Find where the given text appears and provide that cell's center as (x, y) coordinate. 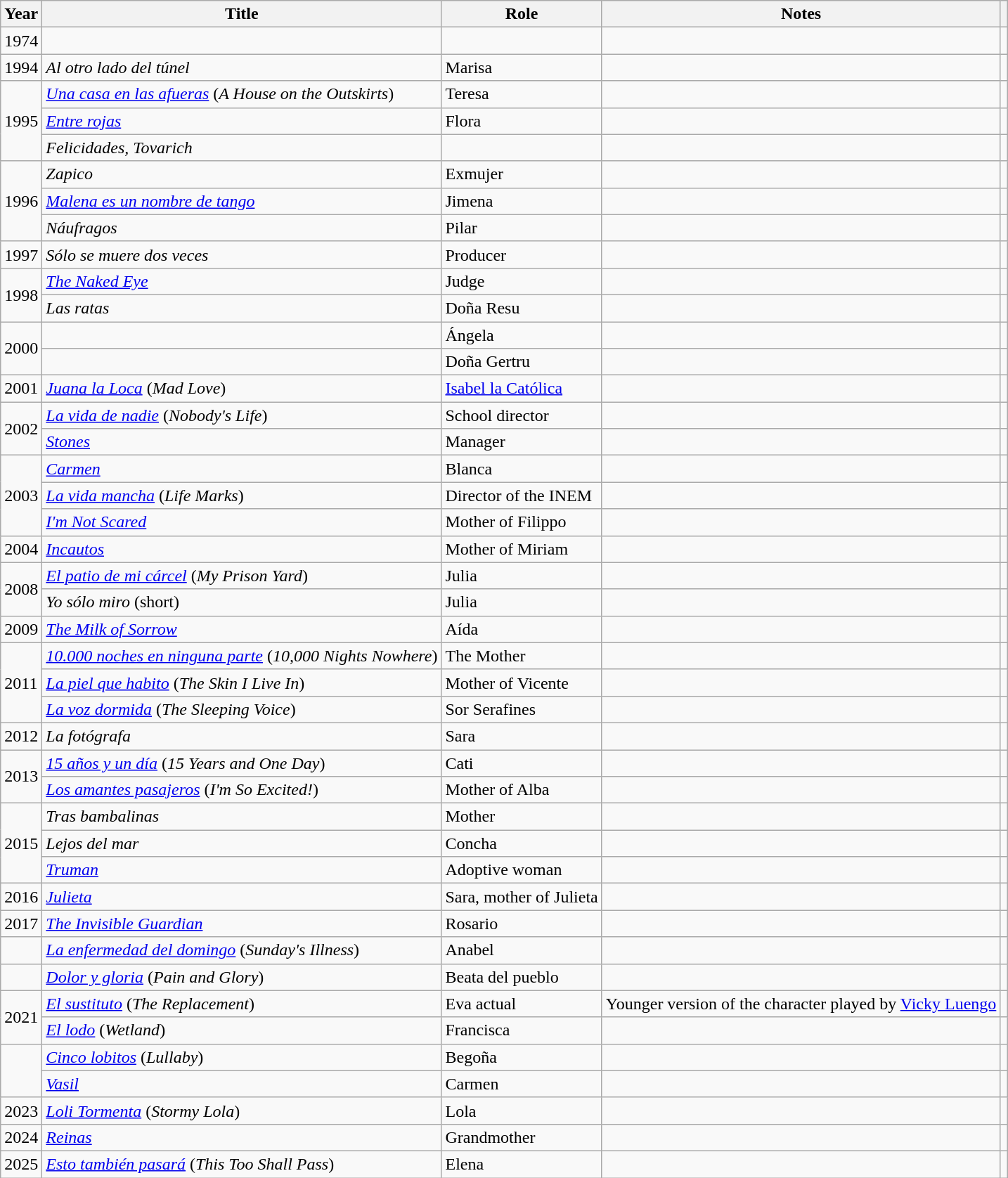
Concha (522, 843)
Aída (522, 629)
Tras bambalinas (242, 817)
Esto también pasará (This Too Shall Pass) (242, 1164)
Marisa (522, 67)
Stones (242, 442)
2009 (21, 629)
1996 (21, 201)
Isabel la Católica (522, 389)
Al otro lado del túnel (242, 67)
School director (522, 415)
2015 (21, 843)
Jimena (522, 201)
2008 (21, 589)
Role (522, 14)
Judge (522, 281)
La vida de nadie (Nobody's Life) (242, 415)
La enfermedad del domingo (Sunday's Illness) (242, 950)
Vasil (242, 1084)
1995 (21, 121)
Francisca (522, 1030)
Director of the INEM (522, 496)
The Invisible Guardian (242, 924)
I'm Not Scared (242, 522)
The Milk of Sorrow (242, 629)
Ángela (522, 335)
Las ratas (242, 308)
Rosario (522, 924)
Mother of Miriam (522, 549)
Julieta (242, 897)
Producer (522, 254)
Felicidades, Tovarich (242, 148)
Dolor y gloria (Pain and Glory) (242, 977)
Los amantes pasajeros (I'm So Excited!) (242, 790)
Sólo se muere dos veces (242, 254)
2025 (21, 1164)
Entre rojas (242, 121)
Teresa (522, 94)
Notes (801, 14)
Lola (522, 1111)
Sara, mother of Julieta (522, 897)
La voz dormida (The Sleeping Voice) (242, 709)
2000 (21, 349)
El sustituto (The Replacement) (242, 1004)
La fotógrafa (242, 736)
Grandmother (522, 1137)
La vida mancha (Life Marks) (242, 496)
2011 (21, 682)
Sara (522, 736)
Reinas (242, 1137)
Blanca (522, 469)
1997 (21, 254)
1998 (21, 294)
Elena (522, 1164)
Title (242, 14)
Younger version of the character played by Vicky Luengo (801, 1004)
2017 (21, 924)
Malena es un nombre de tango (242, 201)
1994 (21, 67)
Truman (242, 870)
2021 (21, 1017)
2013 (21, 776)
Anabel (522, 950)
Loli Tormenta (Stormy Lola) (242, 1111)
Náufragos (242, 228)
Mother of Filippo (522, 522)
La piel que habito (The Skin I Live In) (242, 682)
Adoptive woman (522, 870)
2023 (21, 1111)
Pilar (522, 228)
Juana la Loca (Mad Love) (242, 389)
El patio de mi cárcel (My Prison Yard) (242, 576)
El lodo (Wetland) (242, 1030)
10.000 noches en ninguna parte (10,000 Nights Nowhere) (242, 656)
Doña Gertru (522, 362)
Mother (522, 817)
Flora (522, 121)
2003 (21, 496)
Doña Resu (522, 308)
Cati (522, 763)
2004 (21, 549)
Una casa en las afueras (A House on the Outskirts) (242, 94)
Zapico (242, 174)
Eva actual (522, 1004)
Mother of Vicente (522, 682)
Begoña (522, 1057)
Yo sólo miro (short) (242, 602)
Sor Serafines (522, 709)
Manager (522, 442)
15 años y un día (15 Years and One Day) (242, 763)
2024 (21, 1137)
Exmujer (522, 174)
Lejos del mar (242, 843)
2001 (21, 389)
2002 (21, 429)
Incautos (242, 549)
2012 (21, 736)
Cinco lobitos (Lullaby) (242, 1057)
Year (21, 14)
2016 (21, 897)
Mother of Alba (522, 790)
Beata del pueblo (522, 977)
The Mother (522, 656)
The Naked Eye (242, 281)
1974 (21, 41)
